Locate the cell with the specified text and output its (x, y) center coordinate. 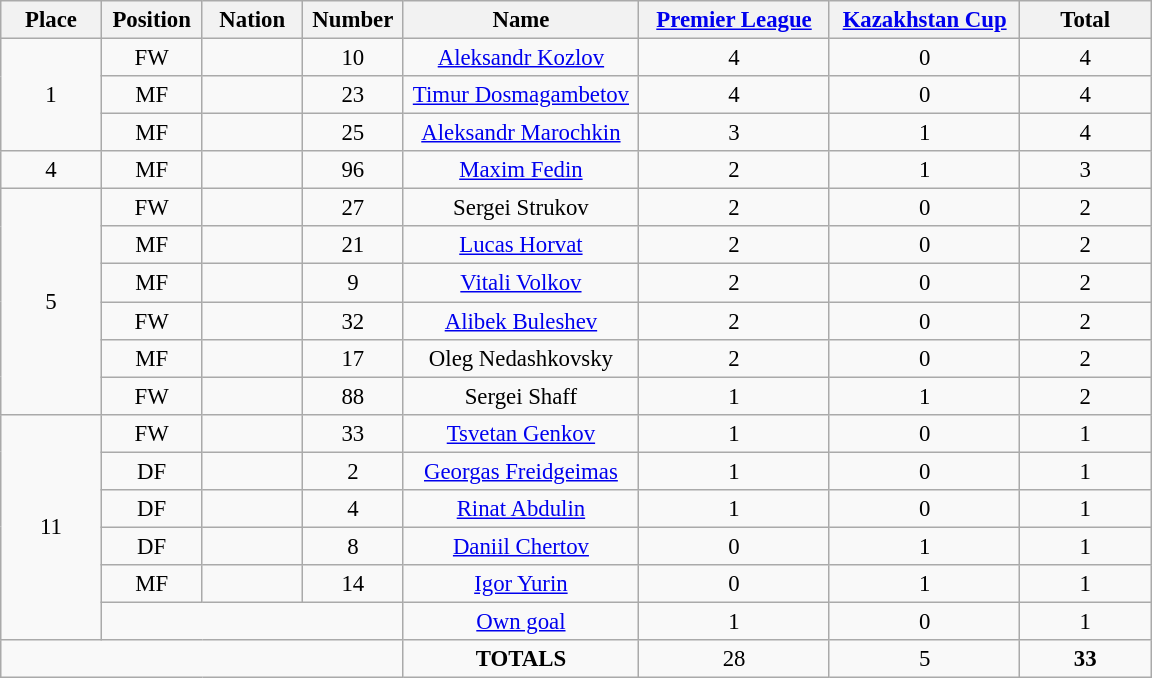
14 (354, 584)
Kazakhstan Cup (924, 20)
Name (521, 20)
Own goal (521, 621)
11 (52, 527)
17 (354, 358)
Oleg Nedashkovsky (521, 358)
Alibek Buleshev (521, 321)
27 (354, 208)
Number (354, 20)
21 (354, 245)
96 (354, 170)
Maxim Fedin (521, 170)
Position (152, 20)
TOTALS (521, 659)
Sergei Shaff (521, 396)
Daniil Chertov (521, 546)
8 (354, 546)
Igor Yurin (521, 584)
Georgas Freidgeimas (521, 471)
28 (734, 659)
Aleksandr Marochkin (521, 133)
Tsvetan Genkov (521, 433)
Nation (252, 20)
Timur Dosmagambetov (521, 95)
Place (52, 20)
25 (354, 133)
Sergei Strukov (521, 208)
Premier League (734, 20)
32 (354, 321)
23 (354, 95)
Aleksandr Kozlov (521, 58)
Total (1086, 20)
Rinat Abdulin (521, 509)
88 (354, 396)
Lucas Horvat (521, 245)
Vitali Volkov (521, 283)
10 (354, 58)
9 (354, 283)
